Find where the given text appears and provide that cell's center as (x, y) coordinate. 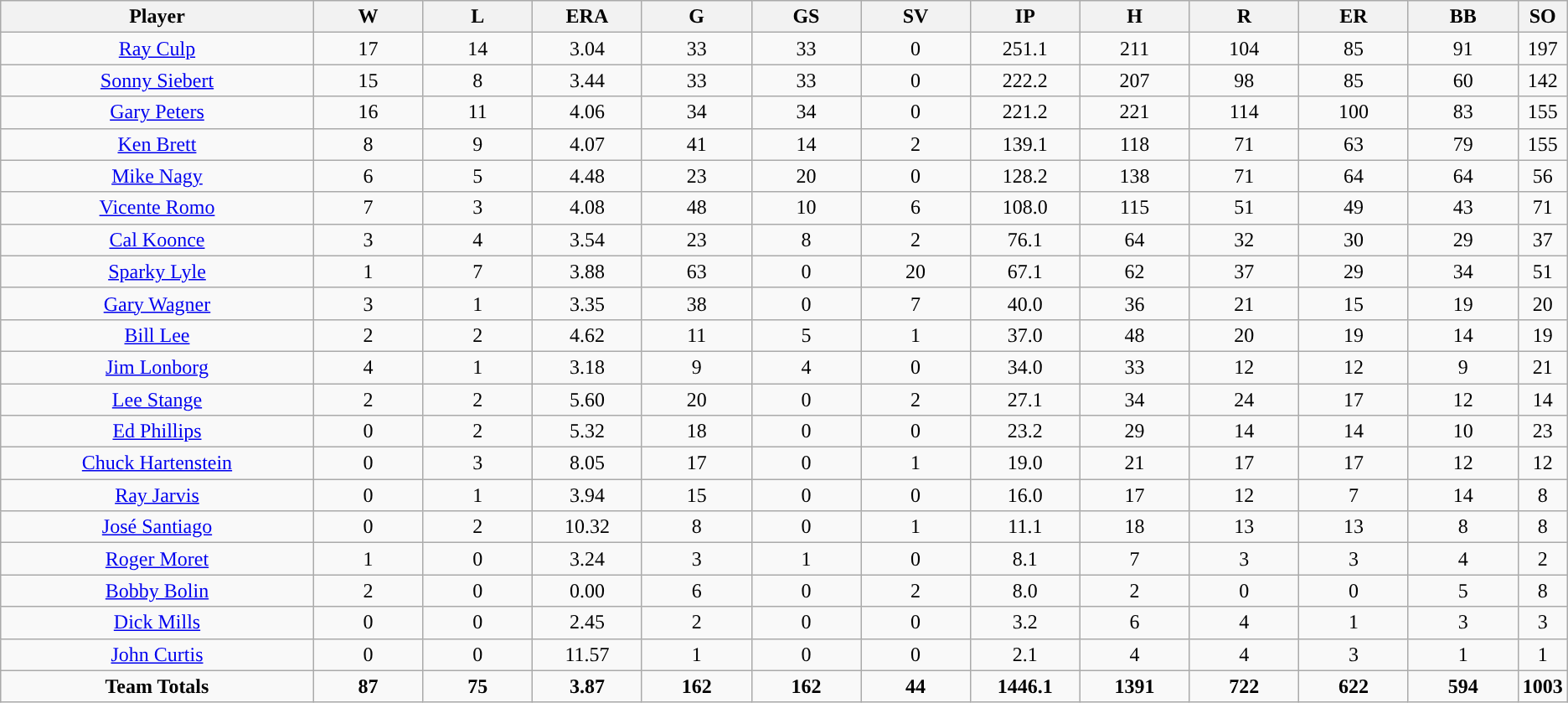
4.62 (588, 335)
16.0 (1025, 495)
5.60 (588, 400)
40.0 (1025, 303)
594 (1462, 686)
211 (1134, 49)
G (697, 17)
251.1 (1025, 49)
3.35 (588, 303)
3.88 (588, 271)
Bobby Bolin (157, 591)
Team Totals (157, 686)
3.54 (588, 240)
4.07 (588, 144)
8.0 (1025, 591)
41 (697, 144)
Lee Stange (157, 400)
139.1 (1025, 144)
José Santiago (157, 527)
3.18 (588, 367)
221.2 (1025, 112)
ER (1354, 17)
4.08 (588, 208)
11.1 (1025, 527)
Chuck Hartenstein (157, 463)
John Curtis (157, 654)
Gary Peters (157, 112)
Vicente Romo (157, 208)
8.05 (588, 463)
3.24 (588, 559)
79 (1462, 144)
GS (806, 17)
722 (1245, 686)
3.04 (588, 49)
83 (1462, 112)
H (1134, 17)
4.06 (588, 112)
197 (1543, 49)
3.87 (588, 686)
75 (477, 686)
44 (916, 686)
142 (1543, 80)
SO (1543, 17)
11.57 (588, 654)
5.32 (588, 432)
16 (369, 112)
91 (1462, 49)
IP (1025, 17)
104 (1245, 49)
10.32 (588, 527)
60 (1462, 80)
1003 (1543, 686)
Sparky Lyle (157, 271)
2.45 (588, 623)
27.1 (1025, 400)
108.0 (1025, 208)
1446.1 (1025, 686)
114 (1245, 112)
Cal Koonce (157, 240)
622 (1354, 686)
138 (1134, 176)
Ken Brett (157, 144)
Roger Moret (157, 559)
4.48 (588, 176)
L (477, 17)
8.1 (1025, 559)
118 (1134, 144)
36 (1134, 303)
3.2 (1025, 623)
38 (697, 303)
Dick Mills (157, 623)
67.1 (1025, 271)
Bill Lee (157, 335)
34.0 (1025, 367)
19.0 (1025, 463)
207 (1134, 80)
30 (1354, 240)
87 (369, 686)
ERA (588, 17)
2.1 (1025, 654)
32 (1245, 240)
221 (1134, 112)
1391 (1134, 686)
Mike Nagy (157, 176)
Ed Phillips (157, 432)
Ray Jarvis (157, 495)
24 (1245, 400)
Jim Lonborg (157, 367)
49 (1354, 208)
76.1 (1025, 240)
100 (1354, 112)
62 (1134, 271)
23.2 (1025, 432)
3.44 (588, 80)
222.2 (1025, 80)
BB (1462, 17)
128.2 (1025, 176)
R (1245, 17)
Player (157, 17)
SV (916, 17)
98 (1245, 80)
37.0 (1025, 335)
43 (1462, 208)
0.00 (588, 591)
W (369, 17)
Gary Wagner (157, 303)
Ray Culp (157, 49)
3.94 (588, 495)
Sonny Siebert (157, 80)
56 (1543, 176)
115 (1134, 208)
